Search for the cell housing the specified text and yield its [X, Y] center coordinate. 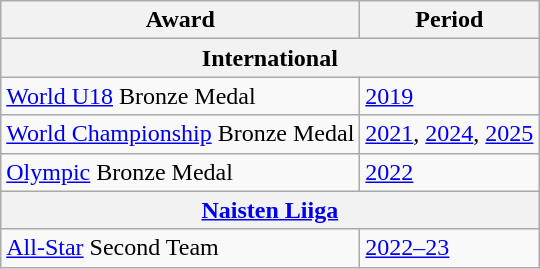
International [270, 58]
Olympic Bronze Medal [180, 172]
2022 [450, 172]
Award [180, 20]
All-Star Second Team [180, 248]
World Championship Bronze Medal [180, 134]
Naisten Liiga [270, 210]
World U18 Bronze Medal [180, 96]
2022–23 [450, 248]
2019 [450, 96]
Period [450, 20]
2021, 2024, 2025 [450, 134]
